Return [x, y] of the center of cell containing provided text 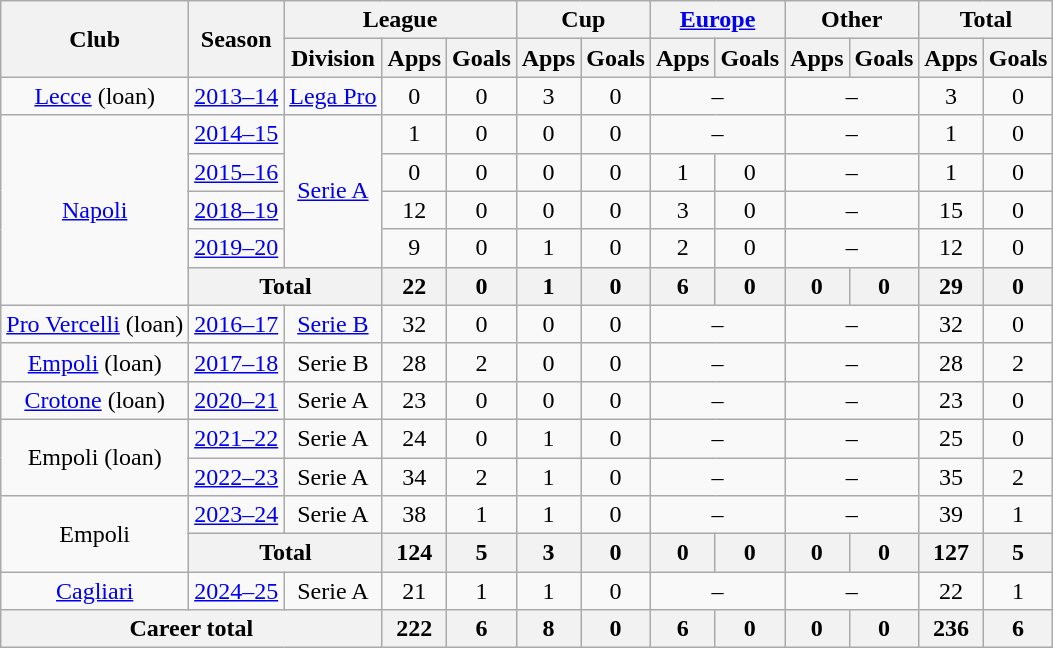
Division [333, 58]
124 [414, 553]
Europe [717, 20]
Cup [583, 20]
2017–18 [236, 362]
127 [951, 553]
2019–20 [236, 248]
34 [414, 477]
2023–24 [236, 515]
15 [951, 210]
2013–14 [236, 96]
236 [951, 629]
35 [951, 477]
2022–23 [236, 477]
Career total [192, 629]
8 [548, 629]
2014–15 [236, 134]
2018–19 [236, 210]
Crotone (loan) [95, 400]
39 [951, 515]
Empoli [95, 534]
Pro Vercelli (loan) [95, 324]
Cagliari [95, 591]
38 [414, 515]
Club [95, 39]
Lega Pro [333, 96]
2021–22 [236, 438]
222 [414, 629]
2016–17 [236, 324]
21 [414, 591]
25 [951, 438]
Other [852, 20]
9 [414, 248]
2015–16 [236, 172]
24 [414, 438]
League [400, 20]
2020–21 [236, 400]
29 [951, 286]
Season [236, 39]
Lecce (loan) [95, 96]
Napoli [95, 210]
2024–25 [236, 591]
